Determine the (X, Y) coordinate at the center of the cell enclosing the given text.  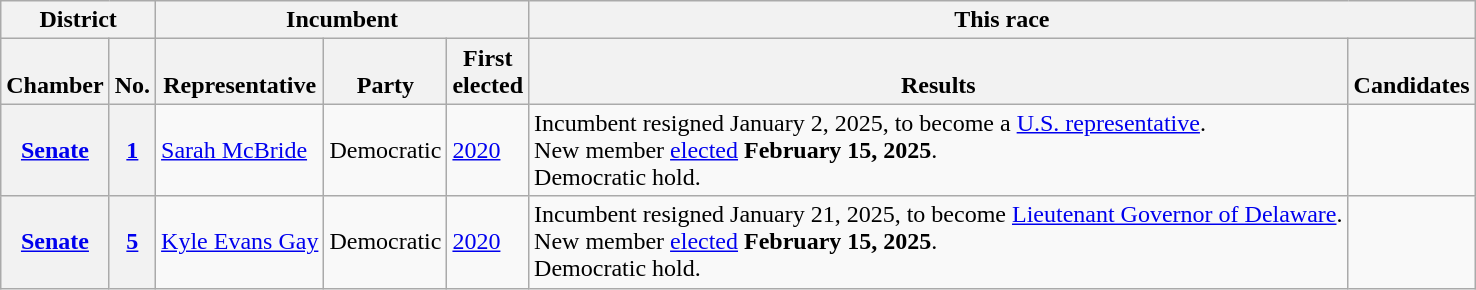
Incumbent resigned January 21, 2025, to become Lieutenant Governor of Delaware.New member elected February 15, 2025.Democratic hold. (938, 242)
Incumbent resigned January 2, 2025, to become a U.S. representative.New member elected February 15, 2025.Democratic hold. (938, 150)
Sarah McBride (240, 150)
5 (132, 242)
Candidates (1412, 72)
Chamber (55, 72)
This race (1002, 20)
Kyle Evans Gay (240, 242)
Representative (240, 72)
Party (386, 72)
Incumbent (342, 20)
No. (132, 72)
Results (938, 72)
Firstelected (488, 72)
1 (132, 150)
District (78, 20)
